Extract the [X, Y] coordinate from the center of the cell holding the provided text.  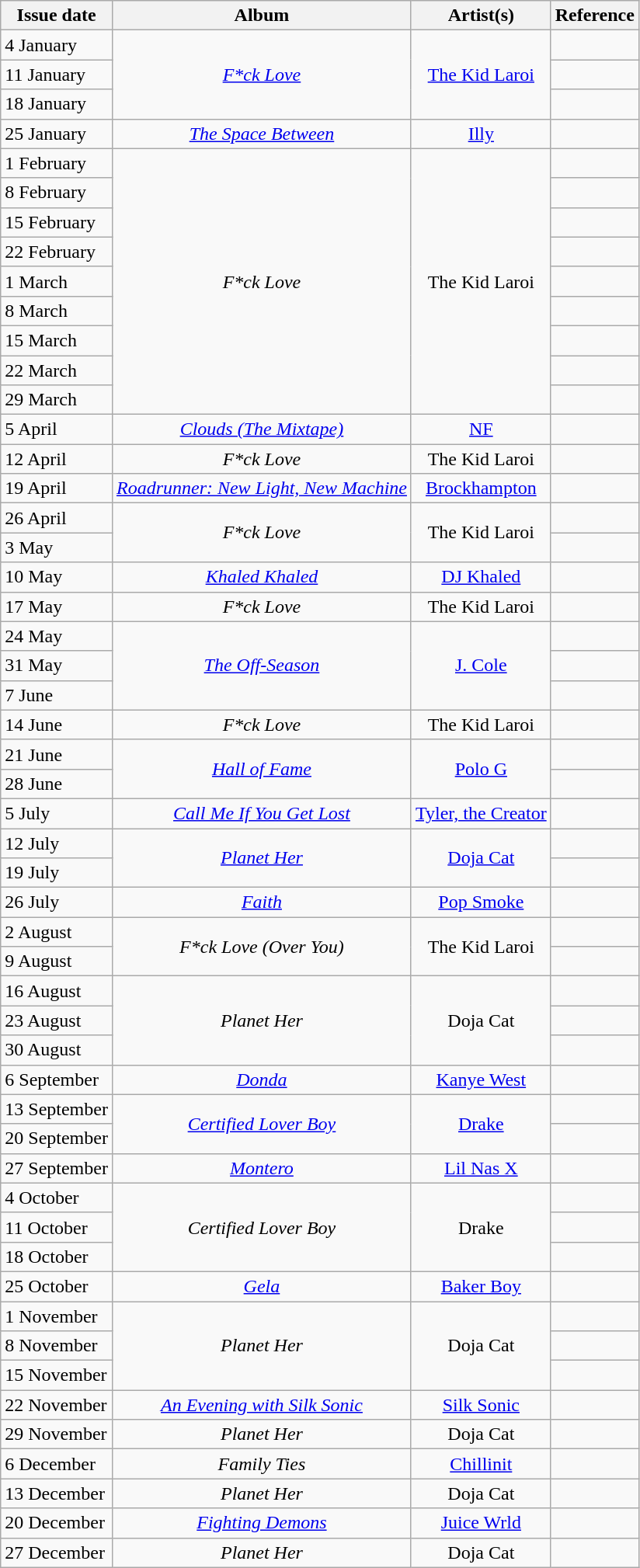
Roadrunner: New Light, New Machine [261, 488]
Donda [261, 1080]
12 April [57, 459]
24 May [57, 636]
F*ck Love (Over You) [261, 947]
Polo G [481, 769]
10 May [57, 577]
27 December [57, 1552]
13 December [57, 1493]
Call Me If You Get Lost [261, 813]
23 August [57, 1020]
Family Ties [261, 1464]
8 March [57, 311]
Brockhampton [481, 488]
4 January [57, 45]
15 November [57, 1375]
29 November [57, 1434]
NF [481, 429]
J. Cole [481, 666]
Khaled Khaled [261, 577]
Lil Nas X [481, 1168]
16 August [57, 991]
Fighting Demons [261, 1523]
4 October [57, 1198]
Gela [261, 1286]
6 September [57, 1080]
2 August [57, 932]
19 April [57, 488]
14 June [57, 725]
Clouds (The Mixtape) [261, 429]
22 November [57, 1405]
8 November [57, 1346]
13 September [57, 1109]
21 June [57, 754]
The Space Between [261, 134]
Silk Sonic [481, 1405]
9 August [57, 961]
3 May [57, 548]
6 December [57, 1464]
The Off-Season [261, 666]
An Evening with Silk Sonic [261, 1405]
20 September [57, 1139]
1 March [57, 281]
18 January [57, 104]
DJ Khaled [481, 577]
Album [261, 16]
1 November [57, 1316]
Artist(s) [481, 16]
Reference [595, 16]
Juice Wrld [481, 1523]
30 August [57, 1050]
20 December [57, 1523]
18 October [57, 1257]
Issue date [57, 16]
17 May [57, 607]
25 October [57, 1286]
26 July [57, 902]
5 April [57, 429]
Pop Smoke [481, 902]
Hall of Fame [261, 769]
29 March [57, 400]
26 April [57, 518]
1 February [57, 163]
11 January [57, 75]
31 May [57, 666]
Baker Boy [481, 1286]
27 September [57, 1168]
19 July [57, 873]
Montero [261, 1168]
22 February [57, 252]
11 October [57, 1227]
8 February [57, 193]
22 March [57, 370]
15 February [57, 222]
12 July [57, 843]
5 July [57, 813]
Tyler, the Creator [481, 813]
28 June [57, 784]
7 June [57, 695]
Illy [481, 134]
Chillinit [481, 1464]
15 March [57, 340]
25 January [57, 134]
Faith [261, 902]
Kanye West [481, 1080]
